Provide the (x, y) coordinate of the cell's center where the given text is located.  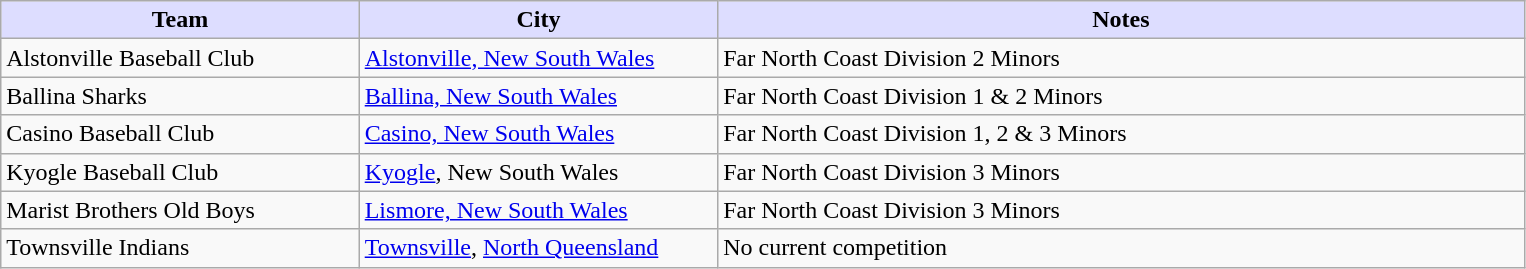
City (538, 20)
Casino, New South Wales (538, 134)
Alstonville, New South Wales (538, 58)
Ballina Sharks (180, 96)
No current competition (1121, 248)
Far North Coast Division 1 & 2 Minors (1121, 96)
Casino Baseball Club (180, 134)
Team (180, 20)
Far North Coast Division 2 Minors (1121, 58)
Ballina, New South Wales (538, 96)
Kyogle, New South Wales (538, 172)
Lismore, New South Wales (538, 210)
Townsville, North Queensland (538, 248)
Alstonville Baseball Club (180, 58)
Townsville Indians (180, 248)
Kyogle Baseball Club (180, 172)
Marist Brothers Old Boys (180, 210)
Notes (1121, 20)
Far North Coast Division 1, 2 & 3 Minors (1121, 134)
